Provide the [X, Y] coordinate of the cell's center where the given text is located.  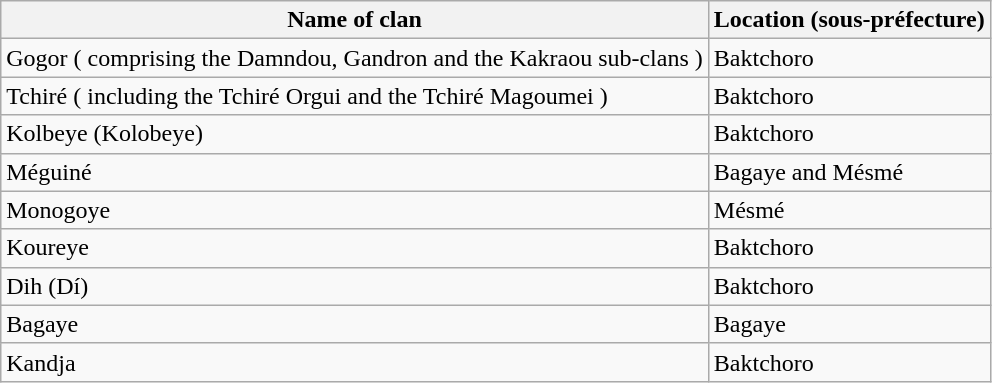
Location (sous-préfecture) [849, 20]
Name of clan [355, 20]
Koureye [355, 248]
Tchiré ( including the Tchiré Orgui and the Tchiré Magoumei ) [355, 96]
Méguiné [355, 172]
Dih (Dí) [355, 286]
Bagaye and Mésmé [849, 172]
Monogoye [355, 210]
Kandja [355, 362]
Mésmé [849, 210]
Gogor ( comprising the Damndou, Gandron and the Kakraou sub-clans ) [355, 58]
Kolbeye (Kolobeye) [355, 134]
